For the text-containing cell, return its midpoint in [x, y] coordinate format. 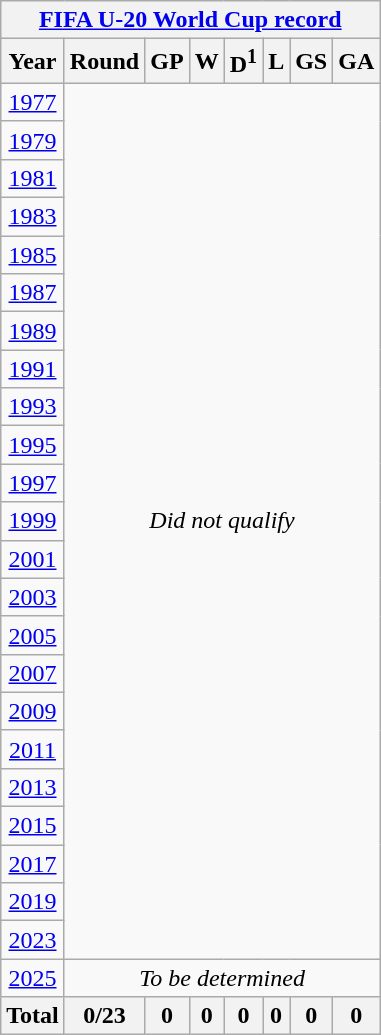
GP [167, 62]
Year [33, 62]
1993 [33, 407]
W [206, 62]
GA [356, 62]
0/23 [104, 1016]
1999 [33, 521]
2017 [33, 864]
1977 [33, 102]
1987 [33, 293]
2023 [33, 940]
2005 [33, 635]
D1 [243, 62]
To be determined [222, 978]
2011 [33, 749]
Total [33, 1016]
1983 [33, 217]
1997 [33, 483]
2007 [33, 673]
2019 [33, 902]
Round [104, 62]
1985 [33, 255]
1979 [33, 140]
1991 [33, 369]
2009 [33, 711]
Did not qualify [222, 520]
2025 [33, 978]
1989 [33, 331]
2013 [33, 787]
1995 [33, 445]
1981 [33, 178]
2015 [33, 826]
GS [312, 62]
L [276, 62]
2001 [33, 559]
FIFA U-20 World Cup record [190, 20]
2003 [33, 597]
